For the text-containing cell, return its midpoint in (X, Y) coordinate format. 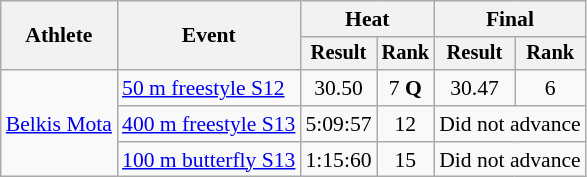
12 (406, 124)
6 (550, 88)
30.47 (474, 88)
7 Q (406, 88)
5:09:57 (338, 124)
Final (510, 19)
Belkis Mota (59, 124)
Event (208, 36)
400 m freestyle S13 (208, 124)
50 m freestyle S12 (208, 88)
Athlete (59, 36)
Did not advance (510, 124)
Heat (367, 19)
30.50 (338, 88)
